Detect which cell encompasses the target text, then output its (x, y) center coordinate. 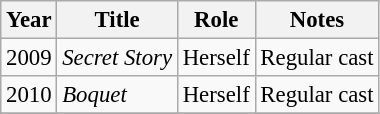
Boquet (117, 95)
Year (29, 20)
Title (117, 20)
Notes (317, 20)
Secret Story (117, 58)
Role (216, 20)
2010 (29, 95)
2009 (29, 58)
